Capture the cell that displays the provided text and extract its [X, Y] central coordinate. 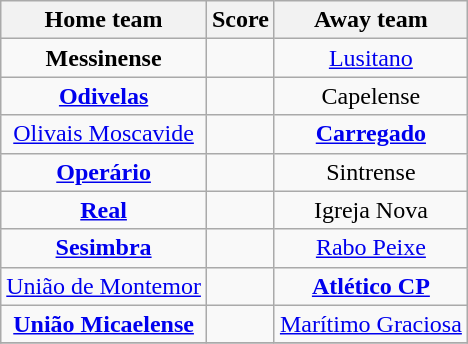
Odivelas [104, 96]
Real [104, 210]
Capelense [370, 96]
Igreja Nova [370, 210]
Messinense [104, 58]
União Micaelense [104, 324]
Sintrense [370, 172]
Olivais Moscavide [104, 134]
Rabo Peixe [370, 248]
Score [240, 20]
Home team [104, 20]
Operário [104, 172]
União de Montemor [104, 286]
Atlético CP [370, 286]
Marítimo Graciosa [370, 324]
Away team [370, 20]
Carregado [370, 134]
Lusitano [370, 58]
Sesimbra [104, 248]
